Capture the cell that displays the provided text and extract its (x, y) central coordinate. 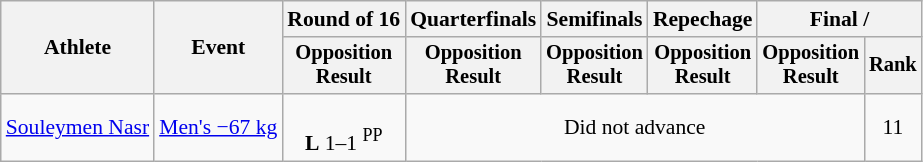
Did not advance (634, 128)
Souleymen Nasr (78, 128)
Athlete (78, 48)
L 1–1 PP (344, 128)
Final / (839, 19)
Round of 16 (344, 19)
Rank (893, 66)
Repechage (703, 19)
Men's −67 kg (218, 128)
Event (218, 48)
11 (893, 128)
Semifinals (594, 19)
Quarterfinals (473, 19)
